Capture the cell that displays the provided text and extract its (x, y) central coordinate. 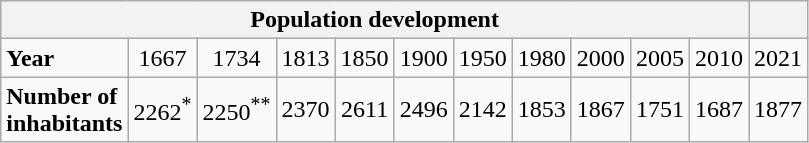
1850 (364, 58)
2005 (660, 58)
2250** (236, 110)
1667 (162, 58)
1813 (306, 58)
2370 (306, 110)
1980 (542, 58)
2262* (162, 110)
Number of inhabitants (64, 110)
1734 (236, 58)
1950 (482, 58)
2496 (424, 110)
1853 (542, 110)
1867 (600, 110)
Population development (375, 20)
2142 (482, 110)
1877 (778, 110)
2021 (778, 58)
1900 (424, 58)
Year (64, 58)
1751 (660, 110)
2611 (364, 110)
2010 (718, 58)
1687 (718, 110)
2000 (600, 58)
